Capture the cell that displays the provided text and extract its (x, y) central coordinate. 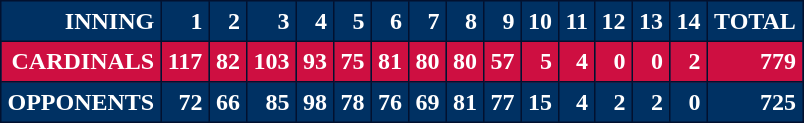
98 (315, 102)
14 (689, 21)
TOTAL (754, 21)
12 (614, 21)
OPPONENTS (81, 102)
57 (503, 61)
78 (353, 102)
15 (540, 102)
75 (353, 61)
13 (651, 21)
66 (228, 102)
72 (185, 102)
82 (228, 61)
7 (428, 21)
3 (272, 21)
10 (540, 21)
11 (577, 21)
85 (272, 102)
779 (754, 61)
CARDINALS (81, 61)
INNING (81, 21)
77 (503, 102)
6 (390, 21)
93 (315, 61)
8 (465, 21)
103 (272, 61)
69 (428, 102)
1 (185, 21)
76 (390, 102)
9 (503, 21)
725 (754, 102)
117 (185, 61)
